Determine the (X, Y) coordinate at the center of the cell enclosing the given text.  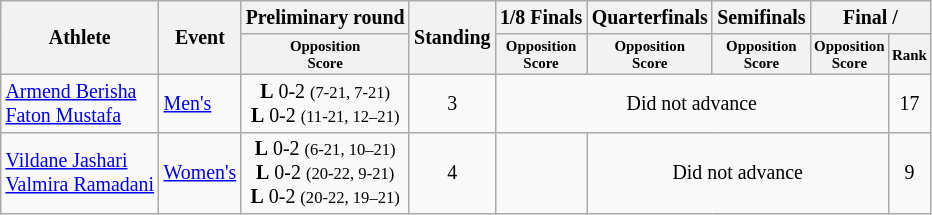
L 0-2 (7-21, 7-21) L 0-2 (11-21, 12–21) (325, 104)
Armend BerishaFaton Mustafa (80, 104)
Preliminary round (325, 18)
Standing (452, 38)
Final / (870, 18)
Semifinals (761, 18)
Vildane JashariValmira Ramadani (80, 172)
4 (452, 172)
9 (909, 172)
Women's (200, 172)
Quarterfinals (650, 18)
3 (452, 104)
Men's (200, 104)
1/8 Finals (541, 18)
L 0-2 (6-21, 10–21) L 0-2 (20-22, 9-21) L 0-2 (20-22, 19–21) (325, 172)
Athlete (80, 38)
Event (200, 38)
Rank (909, 54)
17 (909, 104)
